From the cell containing the given text, extract its center point as (X, Y) coordinate. 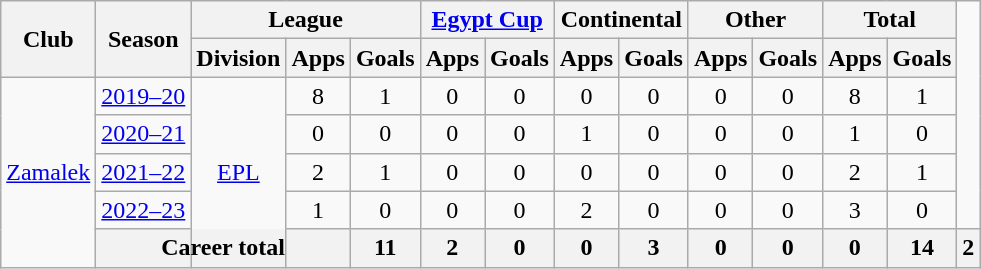
Total (890, 20)
2021–22 (144, 172)
Other (755, 20)
2022–23 (144, 210)
2019–20 (144, 96)
Club (48, 39)
Division (238, 58)
Career total (224, 248)
Egypt Cup (487, 20)
2020–21 (144, 134)
Continental (621, 20)
14 (922, 248)
Zamalek (48, 172)
11 (385, 248)
League (306, 20)
EPL (238, 172)
Season (144, 39)
